Return (x, y) of the center of cell containing provided text 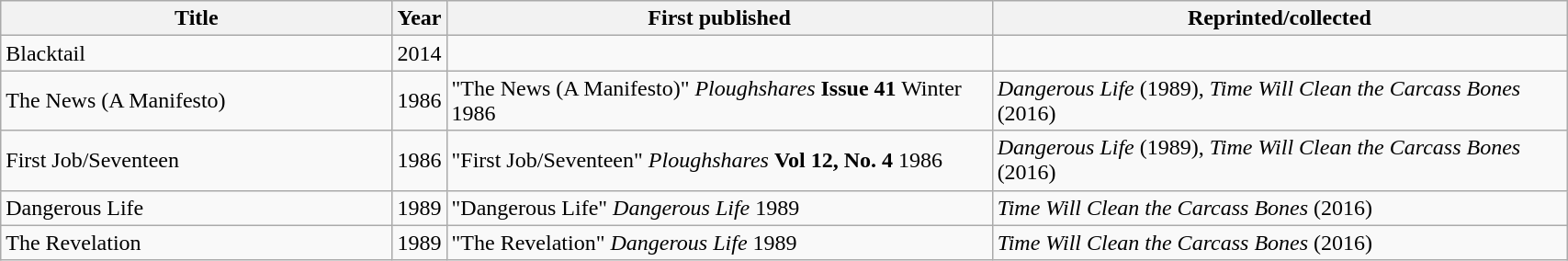
Reprinted/collected (1280, 18)
The Revelation (197, 243)
First Job/Seventeen (197, 160)
Dangerous Life (197, 208)
Title (197, 18)
Year (419, 18)
"Dangerous Life" Dangerous Life 1989 (719, 208)
The News (A Manifesto) (197, 101)
2014 (419, 53)
"The Revelation" Dangerous Life 1989 (719, 243)
First published (719, 18)
Blacktail (197, 53)
"First Job/Seventeen" Ploughshares Vol 12, No. 4 1986 (719, 160)
"The News (A Manifesto)" Ploughshares Issue 41 Winter 1986 (719, 101)
